Extract the (x, y) coordinate from the center of the cell holding the provided text.  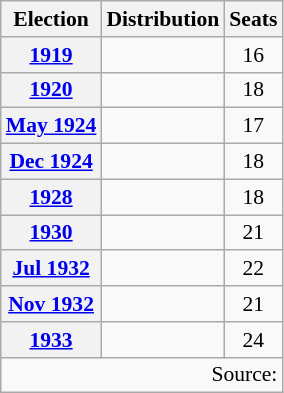
Election (52, 19)
22 (253, 269)
16 (253, 55)
1928 (52, 197)
Nov 1932 (52, 304)
Distribution (162, 19)
May 1924 (52, 126)
Seats (253, 19)
1930 (52, 233)
1933 (52, 340)
Jul 1932 (52, 269)
17 (253, 126)
Dec 1924 (52, 162)
1919 (52, 55)
1920 (52, 90)
24 (253, 340)
Source: (142, 375)
